Identify which cell holds the provided text, then report its (x, y) central coordinate. 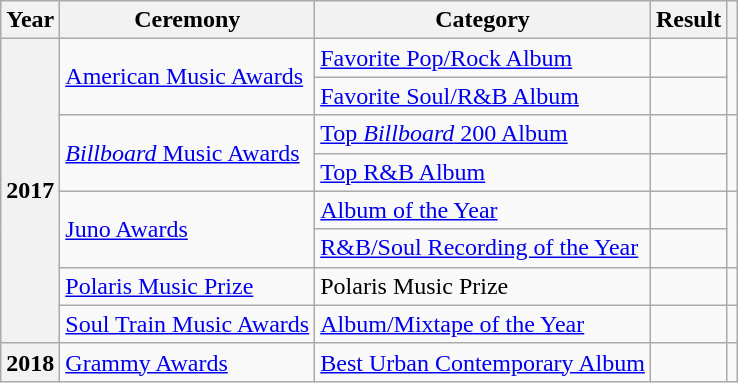
American Music Awards (188, 77)
Result (688, 20)
Album of the Year (483, 210)
Top Billboard 200 Album (483, 134)
Juno Awards (188, 229)
Favorite Soul/R&B Album (483, 96)
Top R&B Album (483, 172)
Billboard Music Awards (188, 153)
Favorite Pop/Rock Album (483, 58)
Album/Mixtape of the Year (483, 324)
Best Urban Contemporary Album (483, 362)
Soul Train Music Awards (188, 324)
Category (483, 20)
2018 (30, 362)
Grammy Awards (188, 362)
Ceremony (188, 20)
R&B/Soul Recording of the Year (483, 248)
Year (30, 20)
2017 (30, 191)
